Determine the [x, y] coordinate at the center of the cell enclosing the given text.  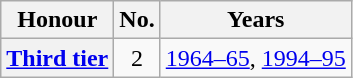
2 [137, 58]
1964–65, 1994–95 [256, 58]
Third tier [58, 58]
Years [256, 20]
No. [137, 20]
Honour [58, 20]
